Find where the given text appears and provide that cell's center as [X, Y] coordinate. 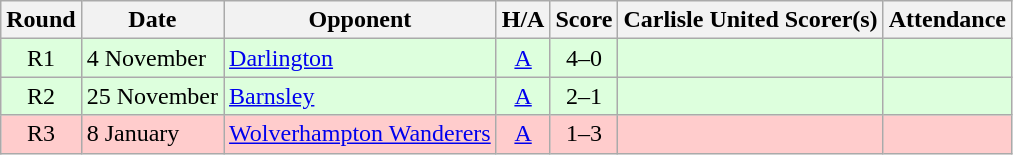
Attendance [947, 20]
2–1 [584, 96]
8 January [152, 134]
R3 [41, 134]
Round [41, 20]
Date [152, 20]
Score [584, 20]
Wolverhampton Wanderers [360, 134]
Barnsley [360, 96]
1–3 [584, 134]
4–0 [584, 58]
H/A [523, 20]
Opponent [360, 20]
Carlisle United Scorer(s) [750, 20]
Darlington [360, 58]
R1 [41, 58]
25 November [152, 96]
R2 [41, 96]
4 November [152, 58]
